Return (X, Y) of the center of cell containing provided text 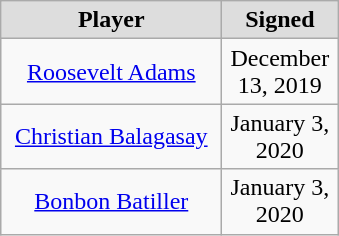
Bonbon Batiller (112, 202)
Player (112, 20)
Christian Balagasay (112, 136)
Roosevelt Adams (112, 72)
Signed (280, 20)
December 13, 2019 (280, 72)
